Output the (X, Y) coordinate of the center of the cell containing the given text.  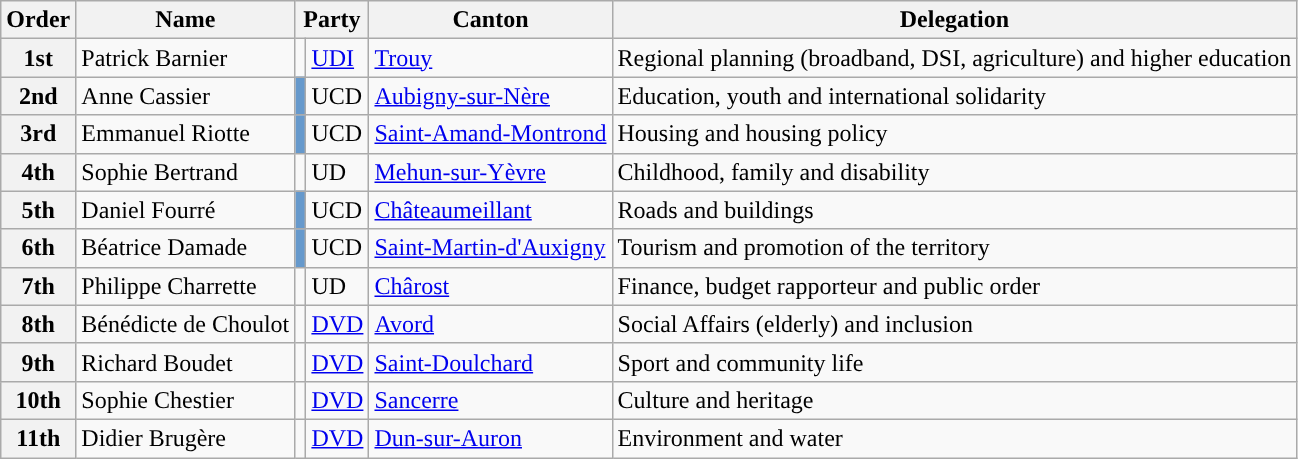
Chârost (490, 286)
4th (38, 172)
Béatrice Damade (186, 248)
Tourism and promotion of the territory (954, 248)
8th (38, 324)
Social Affairs (elderly) and inclusion (954, 324)
Châteaumeillant (490, 210)
Delegation (954, 20)
Education, youth and international solidarity (954, 96)
6th (38, 248)
Culture and heritage (954, 400)
2nd (38, 96)
Avord (490, 324)
Anne Cassier (186, 96)
Aubigny-sur-Nère (490, 96)
Didier Brugère (186, 438)
Order (38, 20)
11th (38, 438)
Roads and buildings (954, 210)
Bénédicte de Choulot (186, 324)
UDI (338, 58)
Emmanuel Riotte (186, 134)
Trouy (490, 58)
Dun-sur-Auron (490, 438)
Canton (490, 20)
Sancerre (490, 400)
Housing and housing policy (954, 134)
Name (186, 20)
9th (38, 362)
10th (38, 400)
5th (38, 210)
Patrick Barnier (186, 58)
Mehun-sur-Yèvre (490, 172)
3rd (38, 134)
Daniel Fourré (186, 210)
Saint-Doulchard (490, 362)
Sophie Chestier (186, 400)
7th (38, 286)
Finance, budget rapporteur and public order (954, 286)
Saint-Martin-d'Auxigny (490, 248)
Childhood, family and disability (954, 172)
Richard Boudet (186, 362)
Regional planning (broadband, DSI, agriculture) and higher education (954, 58)
1st (38, 58)
Saint-Amand-Montrond (490, 134)
Environment and water (954, 438)
Sport and community life (954, 362)
Sophie Bertrand (186, 172)
Philippe Charrette (186, 286)
Party (332, 20)
